Find where the given text appears and provide that cell's center as [x, y] coordinate. 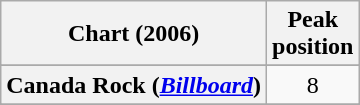
8 [313, 85]
Canada Rock (Billboard) [134, 85]
Chart (2006) [134, 34]
Peakposition [313, 34]
